From the cell containing the given text, extract its center point as [X, Y] coordinate. 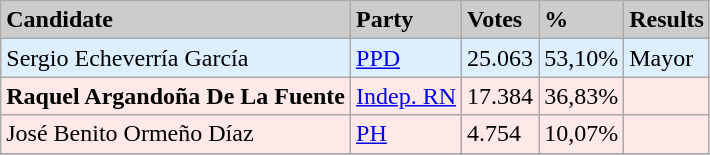
25.063 [500, 58]
Candidate [176, 20]
Party [406, 20]
PPD [406, 58]
17.384 [500, 96]
36,83% [582, 96]
Mayor [667, 58]
Raquel Argandoña De La Fuente [176, 96]
10,07% [582, 134]
Votes [500, 20]
Results [667, 20]
PH [406, 134]
4.754 [500, 134]
Sergio Echeverría García [176, 58]
Indep. RN [406, 96]
53,10% [582, 58]
% [582, 20]
José Benito Ormeño Díaz [176, 134]
